Determine the [X, Y] coordinate at the center of the cell enclosing the given text.  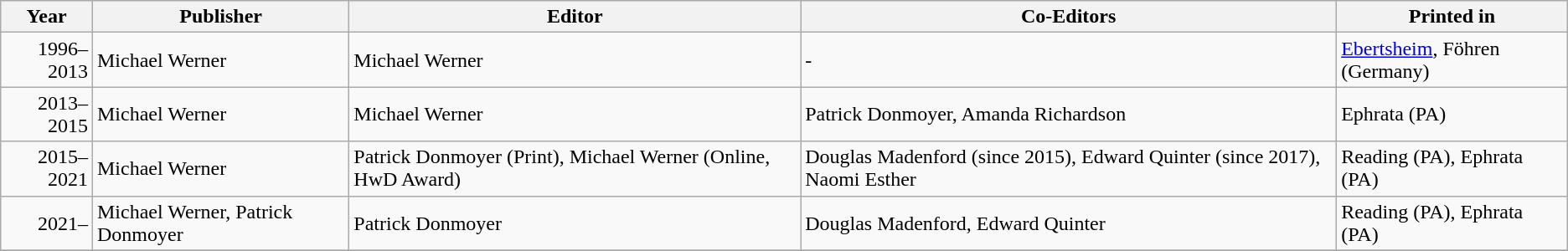
Co-Editors [1069, 17]
1996–2013 [47, 60]
Publisher [220, 17]
- [1069, 60]
Year [47, 17]
Patrick Donmoyer (Print), Michael Werner (Online, HwD Award) [575, 169]
2015–2021 [47, 169]
Michael Werner, Patrick Donmoyer [220, 223]
Ephrata (PA) [1452, 114]
Printed in [1452, 17]
Douglas Madenford (since 2015), Edward Quinter (since 2017), Naomi Esther [1069, 169]
2013–2015 [47, 114]
Ebertsheim, Föhren (Germany) [1452, 60]
2021– [47, 223]
Patrick Donmoyer [575, 223]
Editor [575, 17]
Patrick Donmoyer, Amanda Richardson [1069, 114]
Douglas Madenford, Edward Quinter [1069, 223]
